Scan for the cell matching the given text and deliver its [x, y] coordinate at center. 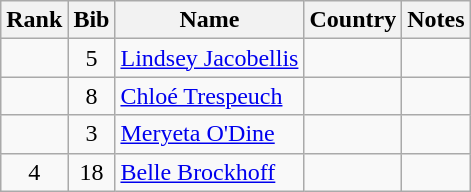
Notes [436, 20]
Rank [34, 20]
Belle Brockhoff [210, 172]
Chloé Trespeuch [210, 96]
Country [353, 20]
Lindsey Jacobellis [210, 58]
Name [210, 20]
Meryeta O'Dine [210, 134]
5 [92, 58]
8 [92, 96]
4 [34, 172]
Bib [92, 20]
18 [92, 172]
3 [92, 134]
